Capture the cell that displays the provided text and extract its [X, Y] central coordinate. 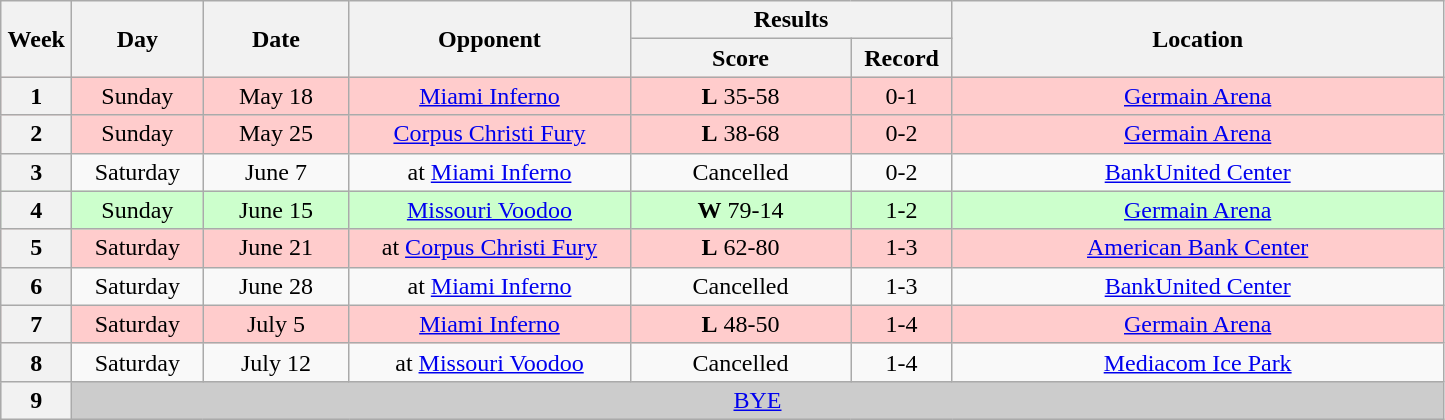
July 5 [276, 324]
L 48-50 [740, 324]
Date [276, 39]
0-1 [902, 96]
Location [1198, 39]
Opponent [490, 39]
June 7 [276, 172]
American Bank Center [1198, 248]
July 12 [276, 362]
Score [740, 58]
June 28 [276, 286]
June 15 [276, 210]
Corpus Christi Fury [490, 134]
at Missouri Voodoo [490, 362]
4 [36, 210]
5 [36, 248]
Record [902, 58]
6 [36, 286]
3 [36, 172]
BYE [758, 400]
L 35-58 [740, 96]
1-2 [902, 210]
May 18 [276, 96]
W 79-14 [740, 210]
Missouri Voodoo [490, 210]
8 [36, 362]
L 62-80 [740, 248]
L 38-68 [740, 134]
9 [36, 400]
May 25 [276, 134]
2 [36, 134]
7 [36, 324]
Results [791, 20]
Mediacom Ice Park [1198, 362]
Day [138, 39]
at Corpus Christi Fury [490, 248]
June 21 [276, 248]
1 [36, 96]
Week [36, 39]
